Find where the given text appears and provide that cell's center as (X, Y) coordinate. 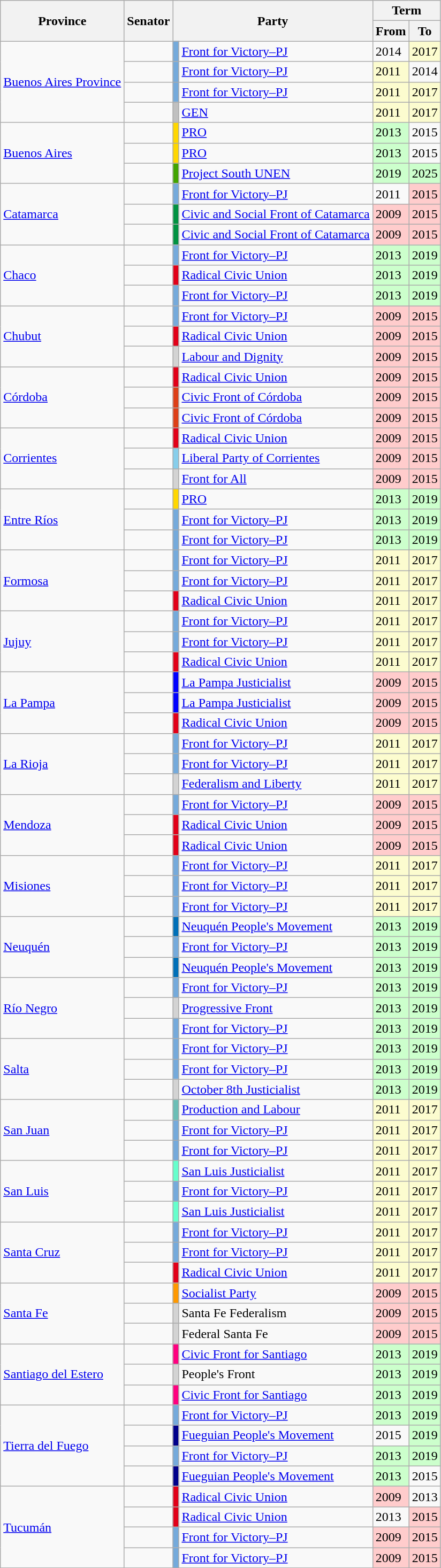
Federal Santa Fe (276, 1334)
San Juan (62, 1130)
Project South UNEN (276, 173)
Senator (149, 21)
Tierra del Fuego (62, 1446)
Term (407, 11)
Buenos Aires Province (62, 82)
Corrientes (62, 458)
From (391, 31)
San Luis (62, 1191)
Misiones (62, 886)
Buenos Aires (62, 153)
Catamarca (62, 214)
Party (273, 21)
Socialist Party (276, 1293)
Salta (62, 1069)
Río Negro (62, 1008)
Chubut (62, 336)
October 8th Justicialist (276, 1089)
Neuquén (62, 947)
Santa Fe (62, 1313)
Labour and Dignity (276, 357)
GEN (276, 112)
Jujuy (62, 642)
Tucumán (62, 1527)
Chaco (62, 275)
Production and Labour (276, 1110)
La Rioja (62, 764)
La Pampa (62, 703)
Front for All (276, 479)
To (425, 31)
Córdoba (62, 397)
Santiago del Estero (62, 1374)
Entre Ríos (62, 519)
Progressive Front (276, 1008)
Mendoza (62, 825)
Santa Cruz (62, 1252)
Santa Fe Federalism (276, 1313)
People's Front (276, 1374)
2025 (425, 173)
Liberal Party of Corrientes (276, 458)
Formosa (62, 580)
Province (62, 21)
Federalism and Liberty (276, 784)
